Output the [X, Y] coordinate of the center of the cell containing the given text.  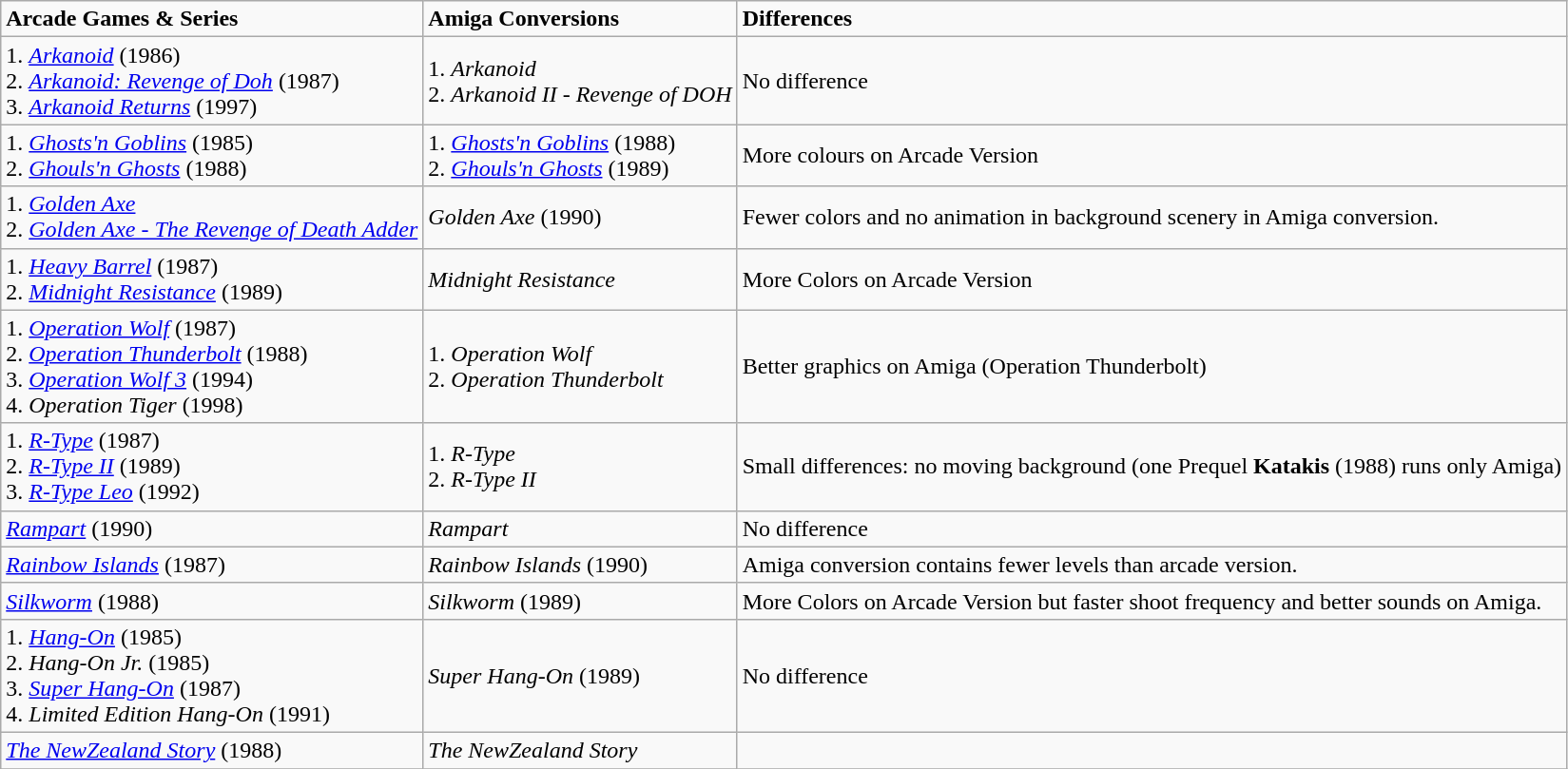
Rainbow Islands (1987) [212, 565]
Silkworm (1989) [580, 601]
Rampart [580, 529]
1. Golden Axe2. Golden Axe - The Revenge of Death Adder [212, 217]
Arcade Games & Series [212, 19]
1. Arkanoid2. Arkanoid II - Revenge of DOH [580, 81]
Silkworm (1988) [212, 601]
More colours on Arcade Version [1152, 156]
1. R-Type (1987)2. R-Type II (1989) 3. R-Type Leo (1992) [212, 467]
1. R-Type2. R-Type II [580, 467]
1. Heavy Barrel (1987)2. Midnight Resistance (1989) [212, 279]
The NewZealand Story [580, 750]
1. Operation Wolf (1987)2. Operation Thunderbolt (1988) 3. Operation Wolf 3 (1994) 4. Operation Tiger (1998) [212, 367]
Rampart (1990) [212, 529]
The NewZealand Story (1988) [212, 750]
Golden Axe (1990) [580, 217]
Amiga Conversions [580, 19]
Small differences: no moving background (one Prequel Katakis (1988) runs only Amiga) [1152, 467]
More Colors on Arcade Version [1152, 279]
Midnight Resistance [580, 279]
1. Ghosts'n Goblins (1988)2. Ghouls'n Ghosts (1989) [580, 156]
Amiga conversion contains fewer levels than arcade version. [1152, 565]
Super Hang-On (1989) [580, 675]
1. Hang-On (1985)2. Hang-On Jr. (1985) 3. Super Hang-On (1987) 4. Limited Edition Hang-On (1991) [212, 675]
Differences [1152, 19]
Rainbow Islands (1990) [580, 565]
1. Ghosts'n Goblins (1985)2. Ghouls'n Ghosts (1988) [212, 156]
Better graphics on Amiga (Operation Thunderbolt) [1152, 367]
1. Arkanoid (1986)2. Arkanoid: Revenge of Doh (1987) 3. Arkanoid Returns (1997) [212, 81]
Fewer colors and no animation in background scenery in Amiga conversion. [1152, 217]
More Colors on Arcade Version but faster shoot frequency and better sounds on Amiga. [1152, 601]
1. Operation Wolf2. Operation Thunderbolt [580, 367]
